Locate the cell with the specified text and output its [x, y] center coordinate. 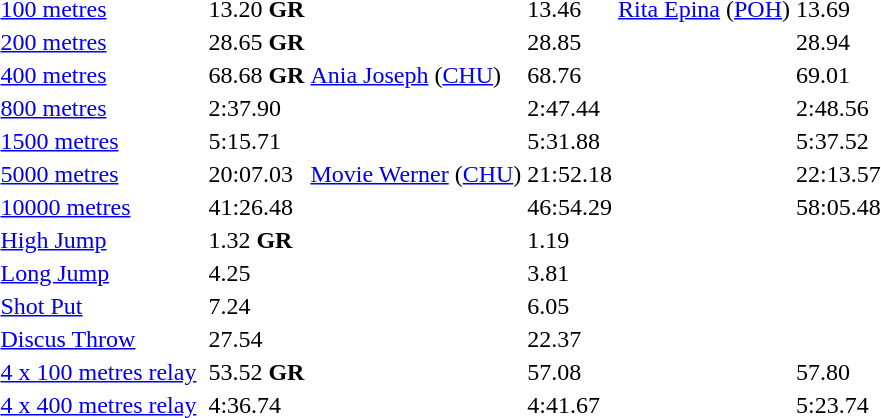
7.24 [256, 306]
53.52 GR [256, 372]
22.37 [570, 339]
41:26.48 [256, 207]
4.25 [256, 273]
28.65 GR [256, 42]
5:15.71 [256, 141]
68.76 [570, 75]
6.05 [570, 306]
3.81 [570, 273]
21:52.18 [570, 174]
68.68 GR [256, 75]
5:31.88 [570, 141]
2:47.44 [570, 108]
Ania Joseph (CHU) [416, 75]
1.19 [570, 240]
1.32 GR [256, 240]
Movie Werner (CHU) [416, 174]
57.08 [570, 372]
27.54 [256, 339]
46:54.29 [570, 207]
2:37.90 [256, 108]
20:07.03 [256, 174]
28.85 [570, 42]
